Return (x, y) of the center of cell containing provided text 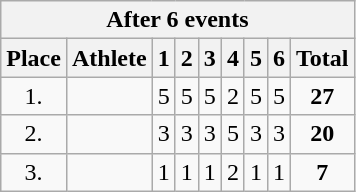
20 (323, 134)
Athlete (109, 58)
4 (232, 58)
6 (278, 58)
7 (323, 172)
3. (34, 172)
1. (34, 96)
After 6 events (178, 20)
2. (34, 134)
27 (323, 96)
Place (34, 58)
Total (323, 58)
